Capture the cell that displays the provided text and extract its [X, Y] central coordinate. 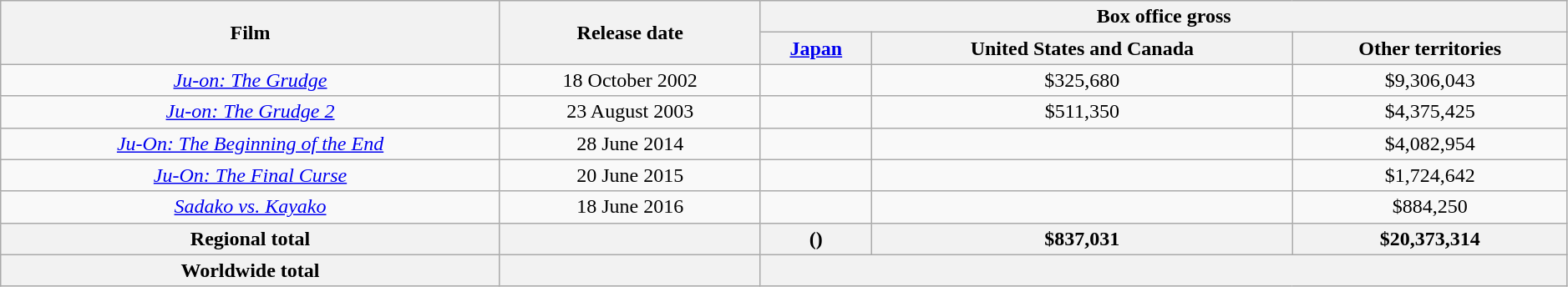
28 June 2014 [630, 143]
$884,250 [1430, 207]
Release date [630, 33]
Ju-on: The Grudge 2 [251, 112]
18 June 2016 [630, 207]
$9,306,043 [1430, 80]
$325,680 [1083, 80]
Ju-On: The Beginning of the End [251, 143]
$4,082,954 [1430, 143]
$20,373,314 [1430, 239]
$511,350 [1083, 112]
$4,375,425 [1430, 112]
20 June 2015 [630, 175]
Sadako vs. Kayako [251, 207]
United States and Canada [1083, 48]
23 August 2003 [630, 112]
Ju-on: The Grudge [251, 80]
$1,724,642 [1430, 175]
18 October 2002 [630, 80]
Box office gross [1164, 17]
Ju-On: The Final Curse [251, 175]
() [815, 239]
Regional total [251, 239]
Japan [815, 48]
Other territories [1430, 48]
Film [251, 33]
$837,031 [1083, 239]
Worldwide total [251, 270]
